Extract the [x, y] coordinate from the center of the cell holding the provided text.  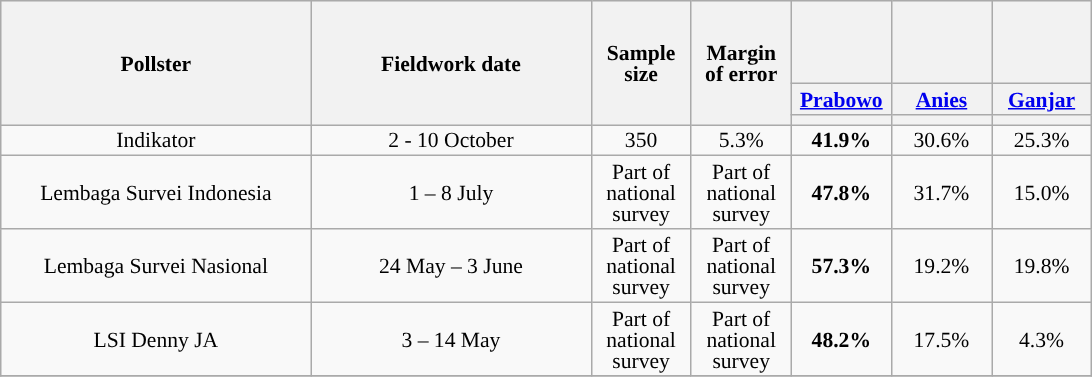
Ganjar [1042, 100]
1 – 8 July [451, 192]
Sample size [641, 63]
15.0% [1042, 192]
57.3% [841, 266]
Lembaga Survei Indonesia [156, 192]
47.8% [841, 192]
350 [641, 140]
25.3% [1042, 140]
Pollster [156, 63]
Fieldwork date [451, 63]
3 – 14 May [451, 338]
19.2% [941, 266]
5.3% [741, 140]
Anies [941, 100]
LSI Denny JA [156, 338]
Lembaga Survei Nasional [156, 266]
Indikator [156, 140]
19.8% [1042, 266]
Margin of error [741, 63]
17.5% [941, 338]
48.2% [841, 338]
4.3% [1042, 338]
31.7% [941, 192]
41.9% [841, 140]
30.6% [941, 140]
Prabowo [841, 100]
2 - 10 October [451, 140]
24 May – 3 June [451, 266]
